From the cell containing the given text, extract its center point as (X, Y) coordinate. 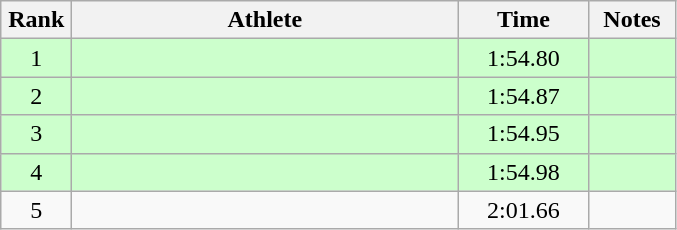
5 (36, 210)
1:54.80 (524, 58)
1:54.95 (524, 134)
3 (36, 134)
2 (36, 96)
1 (36, 58)
Rank (36, 20)
Athlete (265, 20)
1:54.87 (524, 96)
1:54.98 (524, 172)
Notes (632, 20)
4 (36, 172)
Time (524, 20)
2:01.66 (524, 210)
